Capture the cell that displays the provided text and extract its [x, y] central coordinate. 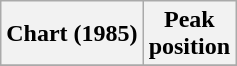
Peakposition [189, 34]
Chart (1985) [72, 34]
